Return the (X, Y) coordinate for the center point of the cell that contains the specified text.  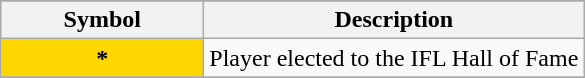
Player elected to the IFL Hall of Fame (394, 58)
Symbol (102, 20)
Description (394, 20)
* (102, 58)
